Provide the (x, y) coordinate of the cell's center where the given text is located.  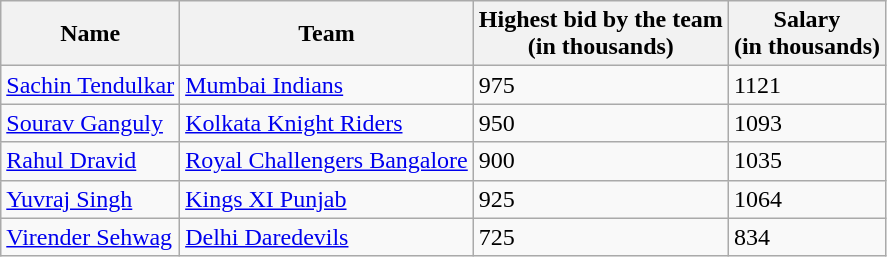
1093 (806, 123)
Sachin Tendulkar (90, 85)
Mumbai Indians (327, 85)
1064 (806, 199)
Name (90, 34)
Delhi Daredevils (327, 237)
Rahul Dravid (90, 161)
Sourav Ganguly (90, 123)
1121 (806, 85)
Yuvraj Singh (90, 199)
975 (600, 85)
Virender Sehwag (90, 237)
900 (600, 161)
Royal Challengers Bangalore (327, 161)
950 (600, 123)
725 (600, 237)
Kolkata Knight Riders (327, 123)
925 (600, 199)
1035 (806, 161)
Kings XI Punjab (327, 199)
834 (806, 237)
Highest bid by the team(in thousands) (600, 34)
Salary(in thousands) (806, 34)
Team (327, 34)
